Extract the [X, Y] coordinate from the center of the cell holding the provided text.  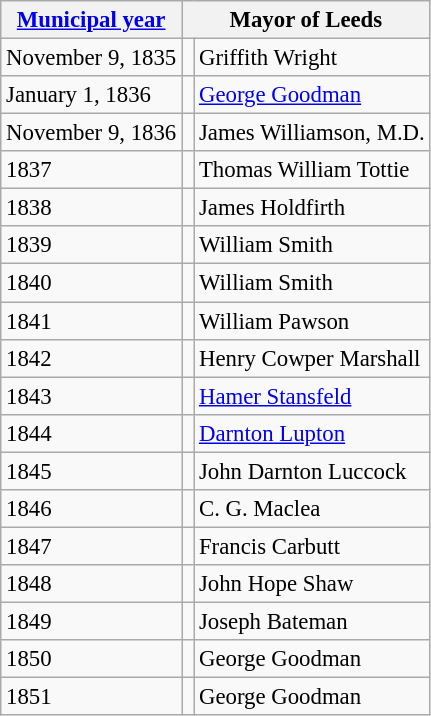
Griffith Wright [312, 58]
1845 [92, 471]
1847 [92, 546]
1848 [92, 584]
John Hope Shaw [312, 584]
1838 [92, 208]
1843 [92, 396]
January 1, 1836 [92, 95]
Henry Cowper Marshall [312, 358]
Thomas William Tottie [312, 170]
November 9, 1835 [92, 58]
1839 [92, 245]
Francis Carbutt [312, 546]
Municipal year [92, 20]
Darnton Lupton [312, 433]
1840 [92, 283]
November 9, 1836 [92, 133]
James Holdfirth [312, 208]
Mayor of Leeds [306, 20]
1849 [92, 621]
1851 [92, 697]
Joseph Bateman [312, 621]
1850 [92, 659]
Hamer Stansfeld [312, 396]
1846 [92, 509]
1841 [92, 321]
William Pawson [312, 321]
C. G. Maclea [312, 509]
1837 [92, 170]
1844 [92, 433]
1842 [92, 358]
John Darnton Luccock [312, 471]
James Williamson, M.D. [312, 133]
